From the cell containing the given text, extract its center point as [x, y] coordinate. 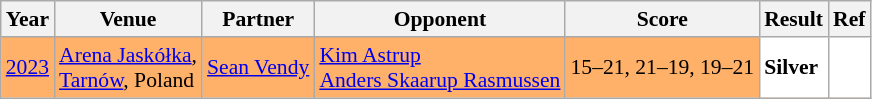
Silver [794, 68]
Opponent [440, 19]
Ref [849, 19]
Score [662, 19]
Arena Jaskółka,Tarnów, Poland [128, 68]
Kim Astrup Anders Skaarup Rasmussen [440, 68]
Year [28, 19]
2023 [28, 68]
Venue [128, 19]
Result [794, 19]
15–21, 21–19, 19–21 [662, 68]
Sean Vendy [258, 68]
Partner [258, 19]
